Provide the (x, y) coordinate of the cell's center where the given text is located.  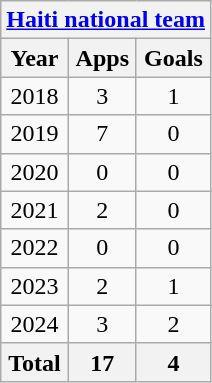
Total (34, 362)
2018 (34, 96)
2019 (34, 134)
2020 (34, 172)
2022 (34, 248)
Apps (102, 58)
17 (102, 362)
Year (34, 58)
Haiti national team (106, 20)
2024 (34, 324)
2023 (34, 286)
7 (102, 134)
4 (173, 362)
Goals (173, 58)
2021 (34, 210)
